Provide the [X, Y] coordinate of the cell's center where the given text is located.  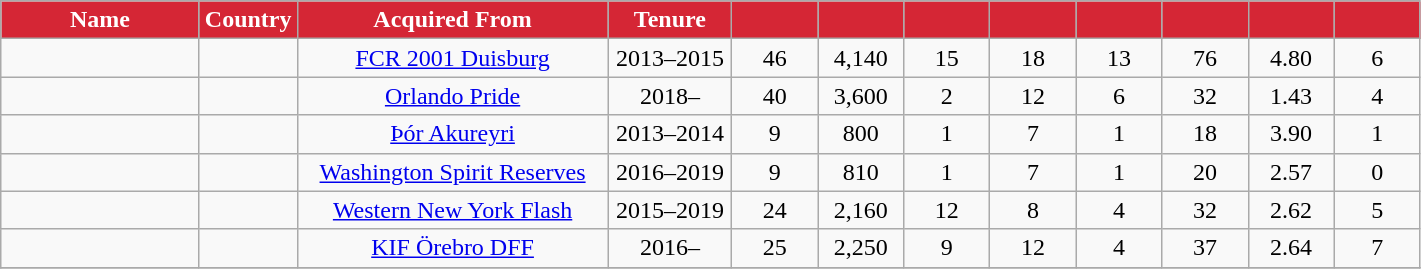
24 [775, 210]
Country [248, 20]
Orlando Pride [452, 96]
3.90 [1291, 134]
1.43 [1291, 96]
40 [775, 96]
2013–2014 [670, 134]
0 [1377, 172]
Acquired From [452, 20]
Tenure [670, 20]
2,250 [861, 248]
FCR 2001 Duisburg [452, 58]
25 [775, 248]
Name [100, 20]
Western New York Flash [452, 210]
2016–2019 [670, 172]
5 [1377, 210]
2013–2015 [670, 58]
2.62 [1291, 210]
76 [1205, 58]
3,600 [861, 96]
4.80 [1291, 58]
8 [1033, 210]
Washington Spirit Reserves [452, 172]
2 [947, 96]
KIF Örebro DFF [452, 248]
2,160 [861, 210]
2018– [670, 96]
15 [947, 58]
20 [1205, 172]
Þór Akureyri [452, 134]
2015–2019 [670, 210]
46 [775, 58]
37 [1205, 248]
2.64 [1291, 248]
4,140 [861, 58]
810 [861, 172]
800 [861, 134]
2.57 [1291, 172]
13 [1119, 58]
2016– [670, 248]
